Scan for the cell matching the given text and deliver its [X, Y] coordinate at center. 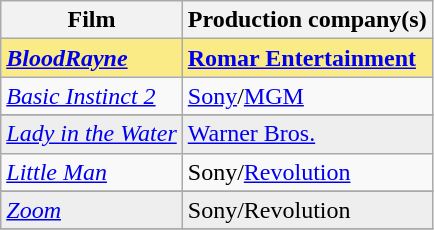
Warner Bros. [307, 134]
Film [92, 20]
Lady in the Water [92, 134]
Little Man [92, 172]
Romar Entertainment [307, 58]
Zoom [92, 210]
BloodRayne [92, 58]
Sony/MGM [307, 96]
Production company(s) [307, 20]
Basic Instinct 2 [92, 96]
